Search for the cell housing the specified text and yield its [x, y] center coordinate. 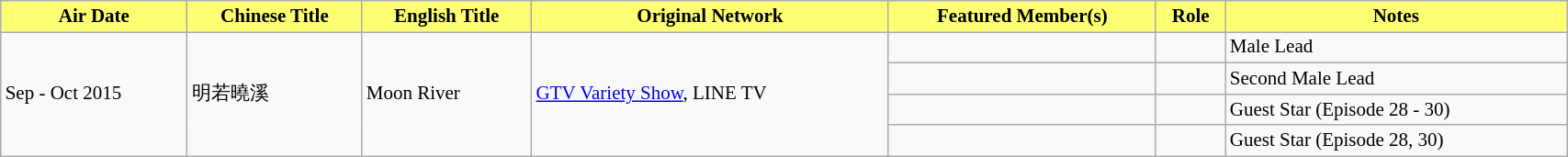
Male Lead [1396, 48]
Notes [1396, 17]
Guest Star (Episode 28 - 30) [1396, 109]
Featured Member(s) [1021, 17]
GTV Variety Show, LINE TV [711, 95]
Guest Star (Episode 28, 30) [1396, 140]
Role [1190, 17]
Second Male Lead [1396, 79]
Air Date [94, 17]
English Title [446, 17]
明若曉溪 [275, 95]
Chinese Title [275, 17]
Original Network [711, 17]
Moon River [446, 95]
Sep - Oct 2015 [94, 95]
